For the text-containing cell, return its midpoint in [X, Y] coordinate format. 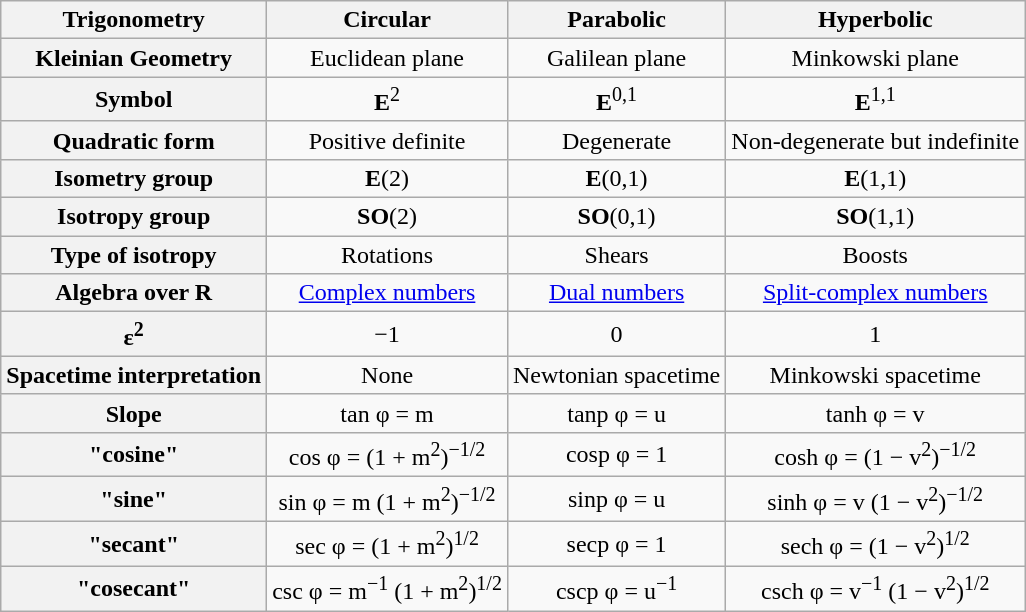
Type of isotropy [134, 255]
cosp φ = 1 [616, 454]
cos φ = (1 + m2)−1/2 [388, 454]
Rotations [388, 255]
Parabolic [616, 20]
Circular [388, 20]
ε2 [134, 334]
Isotropy group [134, 217]
Non-degenerate but indefinite [876, 140]
1 [876, 334]
Isometry group [134, 178]
csch φ = v−1 (1 − v2)1/2 [876, 588]
Algebra over R [134, 293]
"secant" [134, 544]
cosh φ = (1 − v2)−1/2 [876, 454]
sinp φ = u [616, 500]
SO(2) [388, 217]
"cosecant" [134, 588]
Trigonometry [134, 20]
E(1,1) [876, 178]
E(2) [388, 178]
tanh φ = v [876, 413]
Minkowski spacetime [876, 375]
sech φ = (1 − v2)1/2 [876, 544]
Complex numbers [388, 293]
−1 [388, 334]
Newtonian spacetime [616, 375]
E0,1 [616, 100]
Shears [616, 255]
"cosine" [134, 454]
Symbol [134, 100]
0 [616, 334]
sin φ = m (1 + m2)−1/2 [388, 500]
sinh φ = v (1 − v2)−1/2 [876, 500]
sec φ = (1 + m2)1/2 [388, 544]
Spacetime interpretation [134, 375]
Dual numbers [616, 293]
E2 [388, 100]
Positive definite [388, 140]
Euclidean plane [388, 58]
Quadratic form [134, 140]
E1,1 [876, 100]
SO(0,1) [616, 217]
Galilean plane [616, 58]
E(0,1) [616, 178]
cscp φ = u−1 [616, 588]
tan φ = m [388, 413]
"sine" [134, 500]
Slope [134, 413]
Hyperbolic [876, 20]
Boosts [876, 255]
Kleinian Geometry [134, 58]
None [388, 375]
Degenerate [616, 140]
SO(1,1) [876, 217]
Split-complex numbers [876, 293]
secp φ = 1 [616, 544]
tanp φ = u [616, 413]
Minkowski plane [876, 58]
csc φ = m−1 (1 + m2)1/2 [388, 588]
